Extract the [x, y] coordinate from the center of the cell holding the provided text.  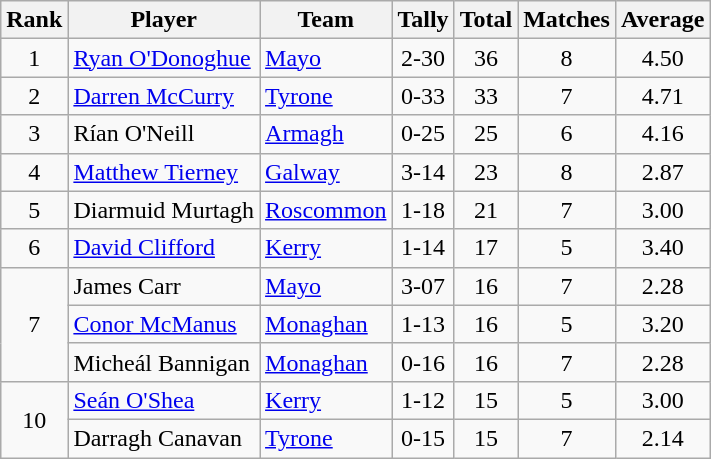
3-14 [423, 172]
Darren McCurry [164, 96]
2 [34, 96]
Team [326, 20]
0-16 [423, 362]
Tally [423, 20]
Average [662, 20]
4 [34, 172]
2.14 [662, 438]
1-14 [423, 248]
Total [486, 20]
Diarmuid Murtagh [164, 210]
Armagh [326, 134]
36 [486, 58]
0-25 [423, 134]
10 [34, 419]
Micheál Bannigan [164, 362]
23 [486, 172]
3 [34, 134]
4.50 [662, 58]
0-15 [423, 438]
Galway [326, 172]
1-12 [423, 400]
2.87 [662, 172]
Darragh Canavan [164, 438]
Player [164, 20]
Matthew Tierney [164, 172]
25 [486, 134]
James Carr [164, 286]
1 [34, 58]
3.40 [662, 248]
17 [486, 248]
Matches [567, 20]
3-07 [423, 286]
Roscommon [326, 210]
Conor McManus [164, 324]
Rían O'Neill [164, 134]
Seán O'Shea [164, 400]
4.16 [662, 134]
1-13 [423, 324]
2-30 [423, 58]
Ryan O'Donoghue [164, 58]
0-33 [423, 96]
33 [486, 96]
Rank [34, 20]
1-18 [423, 210]
21 [486, 210]
4.71 [662, 96]
David Clifford [164, 248]
3.20 [662, 324]
